Detect which cell encompasses the target text, then output its [x, y] center coordinate. 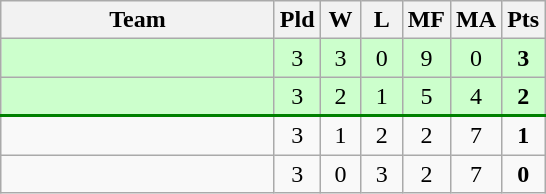
L [382, 20]
9 [426, 58]
W [340, 20]
Team [138, 20]
MF [426, 20]
5 [426, 96]
MA [476, 20]
4 [476, 96]
Pld [297, 20]
Pts [524, 20]
